Find where the given text appears and provide that cell's center as (X, Y) coordinate. 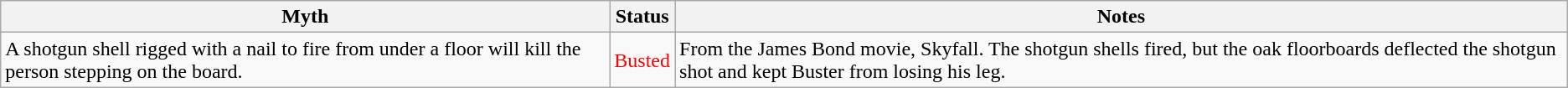
Busted (642, 60)
Notes (1122, 17)
A shotgun shell rigged with a nail to fire from under a floor will kill the person stepping on the board. (305, 60)
Myth (305, 17)
From the James Bond movie, Skyfall. The shotgun shells fired, but the oak floorboards deflected the shotgun shot and kept Buster from losing his leg. (1122, 60)
Status (642, 17)
